From the cell containing the given text, extract its center point as [X, Y] coordinate. 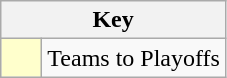
Teams to Playoffs [134, 58]
Key [114, 20]
